Capture the cell that displays the provided text and extract its (x, y) central coordinate. 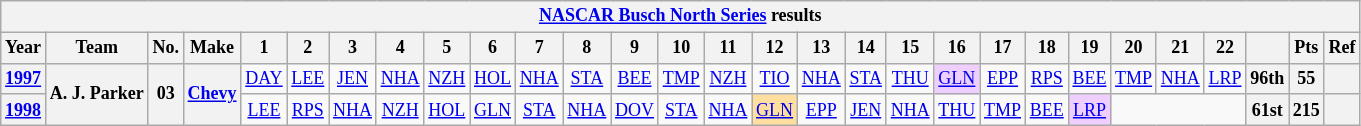
55 (1306, 78)
18 (1046, 48)
13 (821, 48)
19 (1090, 48)
1998 (24, 110)
Pts (1306, 48)
15 (910, 48)
TIO (775, 78)
16 (957, 48)
20 (1134, 48)
2 (308, 48)
17 (1003, 48)
No. (166, 48)
12 (775, 48)
8 (587, 48)
Make (212, 48)
11 (728, 48)
NASCAR Busch North Series results (680, 16)
DAY (264, 78)
Year (24, 48)
1997 (24, 78)
Ref (1342, 48)
1 (264, 48)
03 (166, 94)
61st (1268, 110)
22 (1225, 48)
215 (1306, 110)
5 (447, 48)
Chevy (212, 94)
6 (493, 48)
7 (539, 48)
96th (1268, 78)
3 (353, 48)
DOV (635, 110)
4 (400, 48)
21 (1180, 48)
10 (681, 48)
Team (96, 48)
14 (866, 48)
A. J. Parker (96, 94)
9 (635, 48)
